Locate the cell with the specified text and output its (X, Y) center coordinate. 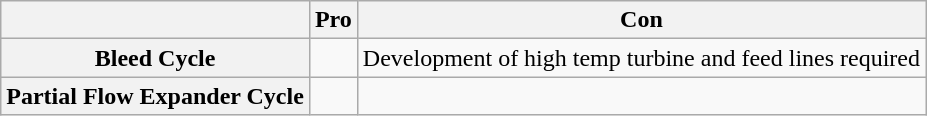
Con (641, 20)
Development of high temp turbine and feed lines required (641, 58)
Bleed Cycle (156, 58)
Pro (333, 20)
Partial Flow Expander Cycle (156, 96)
